Search for the cell housing the specified text and yield its (x, y) center coordinate. 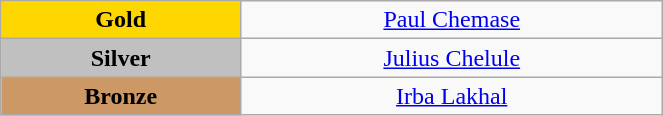
Irba Lakhal (452, 96)
Bronze (121, 96)
Silver (121, 58)
Paul Chemase (452, 20)
Julius Chelule (452, 58)
Gold (121, 20)
